Locate the cell with the specified text and output its [x, y] center coordinate. 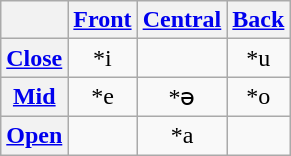
Open [34, 135]
*o [258, 97]
Mid [34, 97]
*ə [182, 97]
*a [182, 135]
*i [102, 58]
Central [182, 20]
Close [34, 58]
*u [258, 58]
*e [102, 97]
Back [258, 20]
Front [102, 20]
